Locate the cell with the specified text and output its (X, Y) center coordinate. 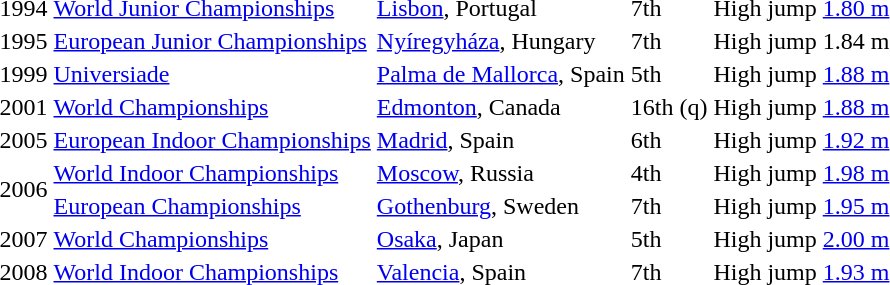
World Indoor Championships (212, 173)
Universiade (212, 74)
Moscow, Russia (500, 173)
Osaka, Japan (500, 239)
Edmonton, Canada (500, 107)
Gothenburg, Sweden (500, 206)
European Championships (212, 206)
16th (q) (669, 107)
6th (669, 140)
European Indoor Championships (212, 140)
European Junior Championships (212, 41)
Nyíregyháza, Hungary (500, 41)
4th (669, 173)
Madrid, Spain (500, 140)
Palma de Mallorca, Spain (500, 74)
